Extract the (X, Y) coordinate from the center of the cell holding the provided text.  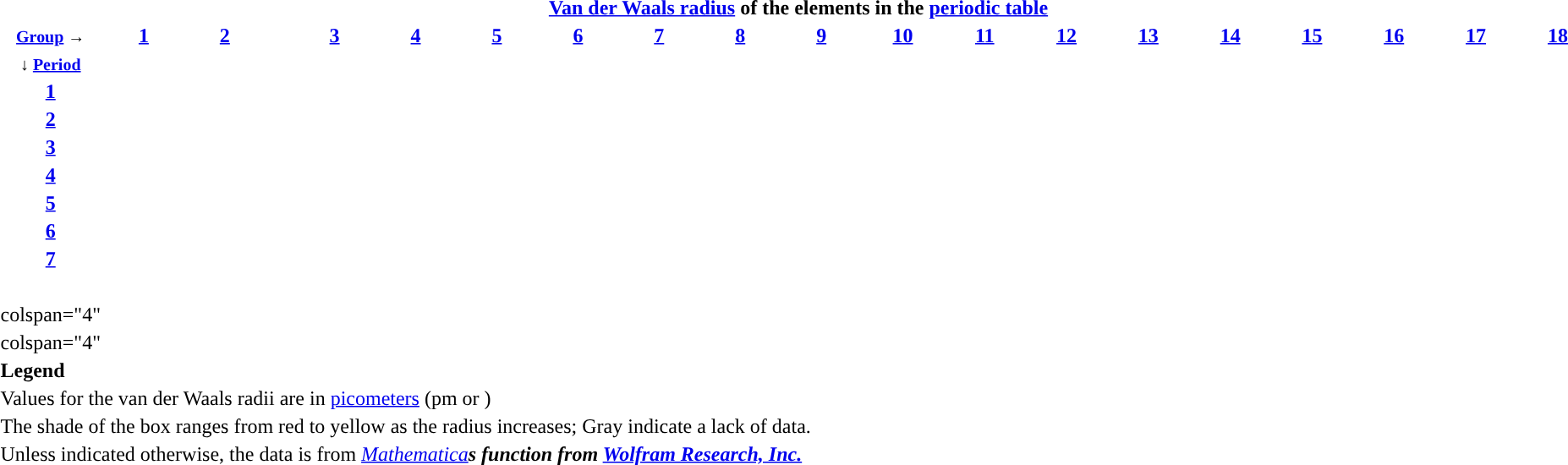
8 (741, 36)
3 (335, 36)
5 (497, 36)
6 (578, 36)
7 (660, 36)
17 (1476, 36)
16 (1394, 36)
4 (416, 36)
14 (1231, 36)
10 (903, 36)
11 (984, 36)
1 (144, 36)
2 (225, 36)
13 (1149, 36)
12 (1066, 36)
15 (1313, 36)
9 (822, 36)
